Provide the (x, y) coordinate of the cell's center where the given text is located.  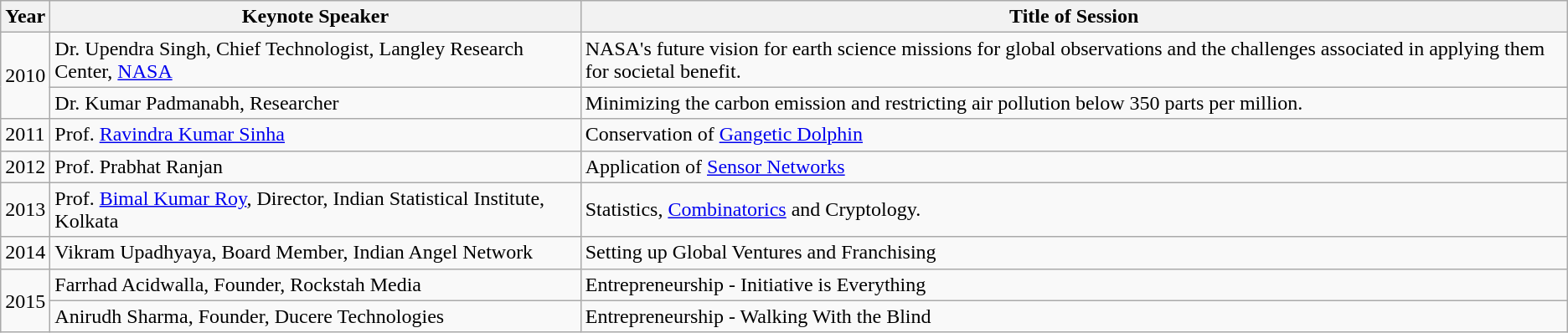
Prof. Prabhat Ranjan (315, 166)
2013 (25, 209)
2014 (25, 253)
Entrepreneurship - Initiative is Everything (1074, 284)
2011 (25, 135)
NASA's future vision for earth science missions for global observations and the challenges associated in applying them for societal benefit. (1074, 60)
Application of Sensor Networks (1074, 166)
Keynote Speaker (315, 17)
Conservation of Gangetic Dolphin (1074, 135)
Minimizing the carbon emission and restricting air pollution below 350 parts per million. (1074, 103)
Dr. Upendra Singh, Chief Technologist, Langley Research Center, NASA (315, 60)
2012 (25, 166)
Vikram Upadhyaya, Board Member, Indian Angel Network (315, 253)
Entrepreneurship - Walking With the Blind (1074, 316)
Prof. Bimal Kumar Roy, Director, Indian Statistical Institute, Kolkata (315, 209)
Farrhad Acidwalla, Founder, Rockstah Media (315, 284)
Statistics, Combinatorics and Cryptology. (1074, 209)
Setting up Global Ventures and Franchising (1074, 253)
Year (25, 17)
Anirudh Sharma, Founder, Ducere Technologies (315, 316)
2010 (25, 75)
Prof. Ravindra Kumar Sinha (315, 135)
Title of Session (1074, 17)
Dr. Kumar Padmanabh, Researcher (315, 103)
2015 (25, 300)
